Detect which cell encompasses the target text, then output its [x, y] center coordinate. 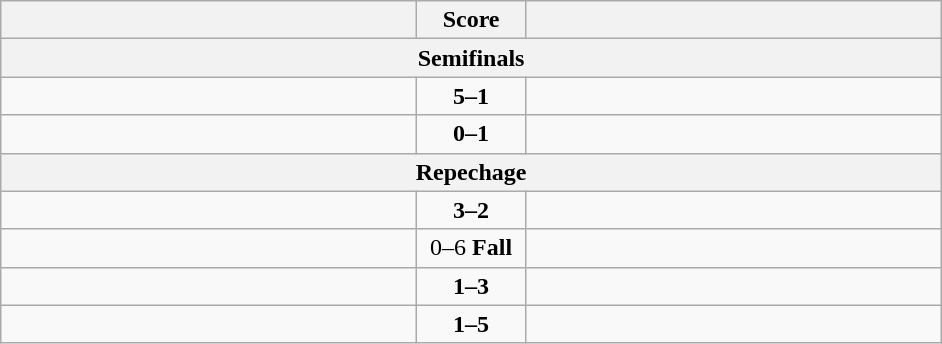
Semifinals [472, 58]
Score [472, 20]
0–6 Fall [472, 248]
0–1 [472, 134]
1–3 [472, 286]
3–2 [472, 210]
Repechage [472, 172]
1–5 [472, 324]
5–1 [472, 96]
